For the text-containing cell, return its midpoint in [X, Y] coordinate format. 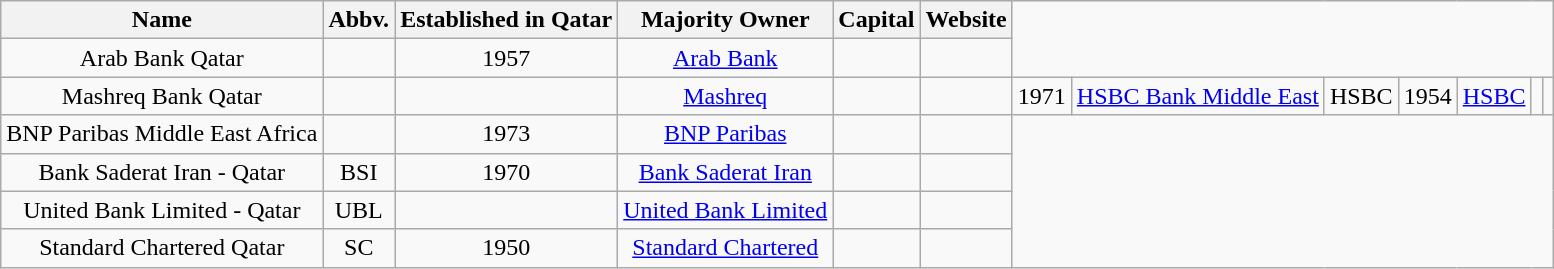
Abbv. [359, 20]
Bank Saderat Iran [726, 172]
Mashreq Bank Qatar [162, 96]
BNP Paribas Middle East Africa [162, 134]
Standard Chartered Qatar [162, 248]
Bank Saderat Iran - Qatar [162, 172]
Mashreq [726, 96]
Established in Qatar [506, 20]
Name [162, 20]
BNP Paribas [726, 134]
HSBC Bank Middle East [1198, 96]
1954 [1428, 96]
UBL [359, 210]
1950 [506, 248]
1970 [506, 172]
Standard Chartered [726, 248]
Website [966, 20]
Arab Bank [726, 58]
Capital [876, 20]
SC [359, 248]
United Bank Limited [726, 210]
1971 [1042, 96]
United Bank Limited - Qatar [162, 210]
1957 [506, 58]
Majority Owner [726, 20]
BSI [359, 172]
Arab Bank Qatar [162, 58]
1973 [506, 134]
